Output the [X, Y] coordinate of the center of the cell containing the given text.  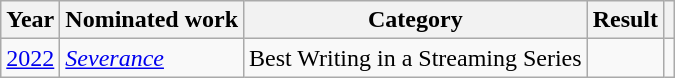
Best Writing in a Streaming Series [416, 58]
Nominated work [152, 20]
Severance [152, 58]
2022 [30, 58]
Year [30, 20]
Result [625, 20]
Category [416, 20]
